Scan for the cell matching the given text and deliver its (X, Y) coordinate at center. 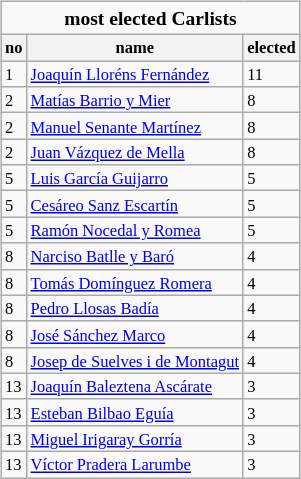
Tomás Domínguez Romera (136, 282)
Manuel Senante Martínez (136, 126)
José Sánchez Marco (136, 334)
1 (14, 74)
Cesáreo Sanz Escartín (136, 204)
Matías Barrio y Mier (136, 100)
Luis García Guijarro (136, 178)
Pedro Llosas Badía (136, 308)
11 (272, 74)
Joaquín Lloréns Fernández (136, 74)
name (136, 48)
Víctor Pradera Larumbe (136, 465)
Ramón Nocedal y Romea (136, 230)
most elected Carlists (150, 18)
Juan Vázquez de Mella (136, 152)
elected (272, 48)
Narciso Batlle y Baró (136, 256)
Esteban Bilbao Eguía (136, 412)
Miguel Irigaray Gorría (136, 438)
no (14, 48)
Joaquín Baleztena Ascárate (136, 386)
Josep de Suelves i de Montagut (136, 360)
